For the text-containing cell, return its midpoint in [x, y] coordinate format. 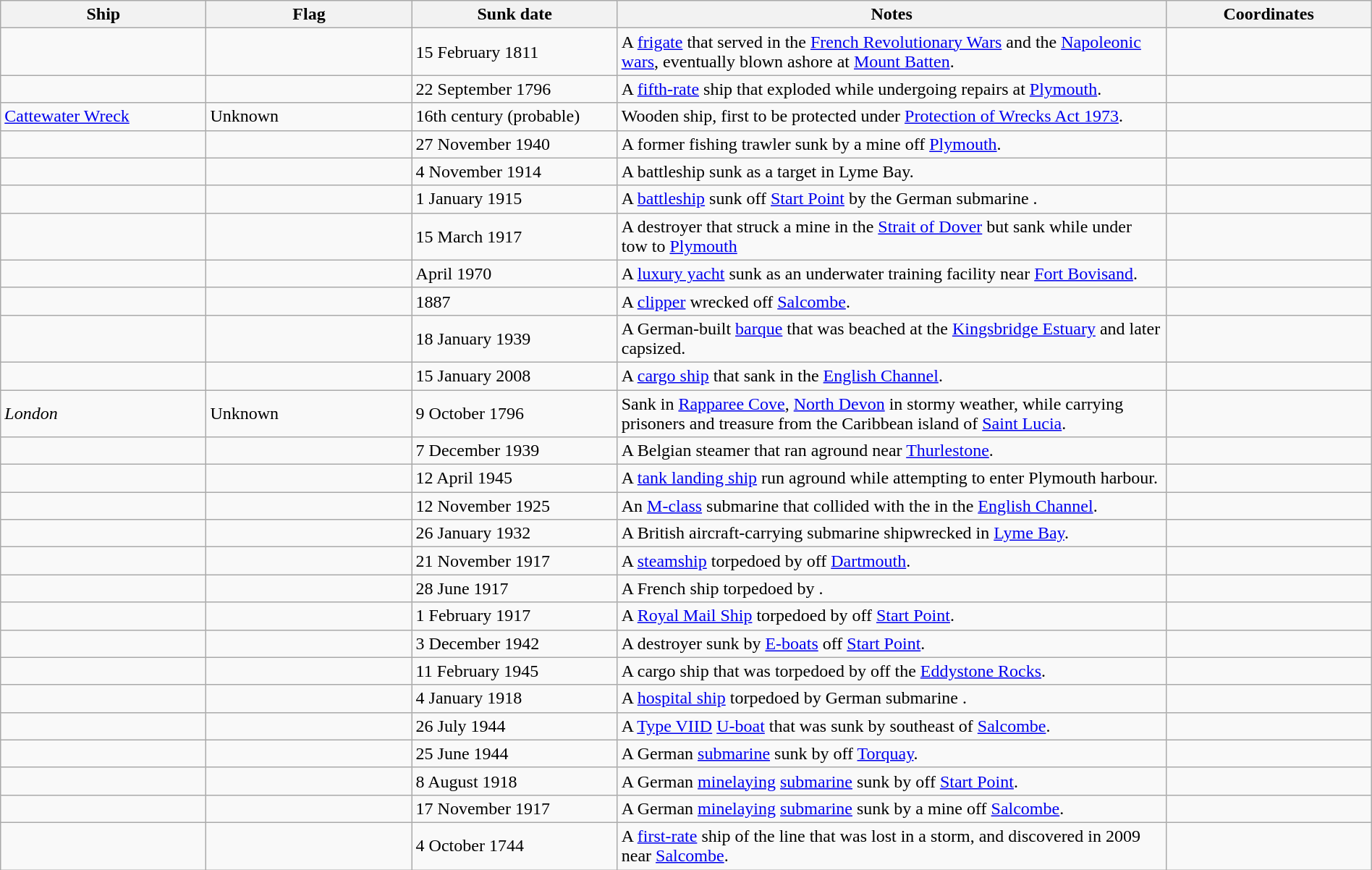
An M-class submarine that collided with the in the English Channel. [892, 506]
12 November 1925 [514, 506]
28 June 1917 [514, 588]
26 January 1932 [514, 533]
15 March 1917 [514, 236]
A German-built barque that was beached at the Kingsbridge Estuary and later capsized. [892, 339]
Sank in Rapparee Cove, North Devon in stormy weather, while carrying prisoners and treasure from the Caribbean island of Saint Lucia. [892, 413]
1 February 1917 [514, 616]
11 February 1945 [514, 671]
25 June 1944 [514, 753]
A former fishing trawler sunk by a mine off Plymouth. [892, 144]
12 April 1945 [514, 478]
3 December 1942 [514, 643]
Ship [103, 14]
A German minelaying submarine sunk by a mine off Salcombe. [892, 808]
A hospital ship torpedoed by German submarine . [892, 698]
Wooden ship, first to be protected under Protection of Wrecks Act 1973. [892, 117]
A cargo ship that was torpedoed by off the Eddystone Rocks. [892, 671]
7 December 1939 [514, 451]
A German submarine sunk by off Torquay. [892, 753]
18 January 1939 [514, 339]
9 October 1796 [514, 413]
4 January 1918 [514, 698]
A first-rate ship of the line that was lost in a storm, and discovered in 2009 near Salcombe. [892, 845]
Flag [309, 14]
15 February 1811 [514, 52]
A French ship torpedoed by . [892, 588]
27 November 1940 [514, 144]
Cattewater Wreck [103, 117]
A fifth-rate ship that exploded while undergoing repairs at Plymouth. [892, 89]
1887 [514, 301]
A frigate that served in the French Revolutionary Wars and the Napoleonic wars, eventually blown ashore at Mount Batten. [892, 52]
22 September 1796 [514, 89]
A German minelaying submarine sunk by off Start Point. [892, 781]
A Royal Mail Ship torpedoed by off Start Point. [892, 616]
15 January 2008 [514, 376]
A clipper wrecked off Salcombe. [892, 301]
A battleship sunk as a target in Lyme Bay. [892, 172]
A cargo ship that sank in the English Channel. [892, 376]
16th century (probable) [514, 117]
17 November 1917 [514, 808]
London [103, 413]
A battleship sunk off Start Point by the German submarine . [892, 199]
April 1970 [514, 274]
Sunk date [514, 14]
A Belgian steamer that ran aground near Thurlestone. [892, 451]
A Type VIID U-boat that was sunk by southeast of Salcombe. [892, 726]
Coordinates [1269, 14]
A British aircraft-carrying submarine shipwrecked in Lyme Bay. [892, 533]
8 August 1918 [514, 781]
Notes [892, 14]
A tank landing ship run aground while attempting to enter Plymouth harbour. [892, 478]
4 October 1744 [514, 845]
4 November 1914 [514, 172]
21 November 1917 [514, 561]
A destroyer that struck a mine in the Strait of Dover but sank while under tow to Plymouth [892, 236]
26 July 1944 [514, 726]
A destroyer sunk by E-boats off Start Point. [892, 643]
A steamship torpedoed by off Dartmouth. [892, 561]
1 January 1915 [514, 199]
A luxury yacht sunk as an underwater training facility near Fort Bovisand. [892, 274]
